Pinpoint the cell where the given text exists, returning its (X, Y) midpoint coordinate. 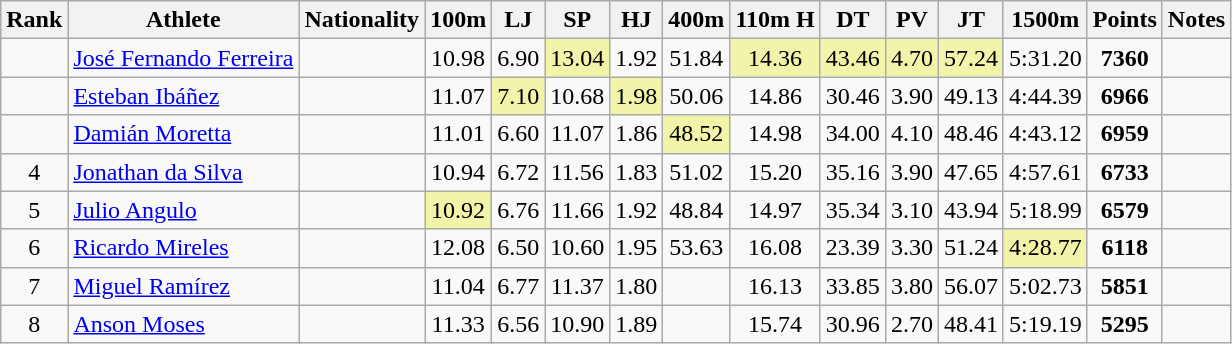
10.60 (578, 248)
4 (34, 172)
8 (34, 324)
1500m (1045, 20)
14.98 (775, 134)
4.70 (912, 58)
Anson Moses (184, 324)
4:43.12 (1045, 134)
1.95 (636, 248)
José Fernando Ferreira (184, 58)
6.50 (518, 248)
13.04 (578, 58)
7360 (1124, 58)
4.10 (912, 134)
11.33 (458, 324)
14.36 (775, 58)
10.98 (458, 58)
49.13 (970, 96)
43.46 (852, 58)
6959 (1124, 134)
4:28.77 (1045, 248)
7 (34, 286)
6579 (1124, 210)
6966 (1124, 96)
Ricardo Mireles (184, 248)
5 (34, 210)
7.10 (518, 96)
48.46 (970, 134)
14.97 (775, 210)
1.89 (636, 324)
48.41 (970, 324)
Miguel Ramírez (184, 286)
5851 (1124, 286)
Damián Moretta (184, 134)
JT (970, 20)
15.20 (775, 172)
10.94 (458, 172)
6733 (1124, 172)
LJ (518, 20)
51.84 (696, 58)
51.02 (696, 172)
48.52 (696, 134)
11.56 (578, 172)
100m (458, 20)
51.24 (970, 248)
5:19.19 (1045, 324)
6118 (1124, 248)
11.01 (458, 134)
35.34 (852, 210)
35.16 (852, 172)
57.24 (970, 58)
3.30 (912, 248)
3.80 (912, 286)
1.86 (636, 134)
5:31.20 (1045, 58)
23.39 (852, 248)
30.96 (852, 324)
Notes (1196, 20)
12.08 (458, 248)
400m (696, 20)
6.72 (518, 172)
1.80 (636, 286)
16.08 (775, 248)
48.84 (696, 210)
6.56 (518, 324)
DT (852, 20)
SP (578, 20)
Points (1124, 20)
50.06 (696, 96)
43.94 (970, 210)
53.63 (696, 248)
56.07 (970, 286)
4:57.61 (1045, 172)
Julio Angulo (184, 210)
10.68 (578, 96)
11.66 (578, 210)
4:44.39 (1045, 96)
5295 (1124, 324)
11.37 (578, 286)
HJ (636, 20)
Nationality (362, 20)
6 (34, 248)
16.13 (775, 286)
5:02.73 (1045, 286)
14.86 (775, 96)
10.92 (458, 210)
6.76 (518, 210)
Rank (34, 20)
33.85 (852, 286)
1.83 (636, 172)
1.98 (636, 96)
47.65 (970, 172)
6.60 (518, 134)
Esteban Ibáñez (184, 96)
30.46 (852, 96)
Athlete (184, 20)
PV (912, 20)
6.90 (518, 58)
11.04 (458, 286)
10.90 (578, 324)
110m H (775, 20)
6.77 (518, 286)
5:18.99 (1045, 210)
3.10 (912, 210)
15.74 (775, 324)
2.70 (912, 324)
34.00 (852, 134)
Jonathan da Silva (184, 172)
